Detect which cell encompasses the target text, then output its (x, y) center coordinate. 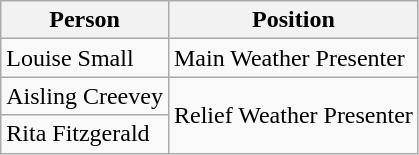
Rita Fitzgerald (85, 134)
Main Weather Presenter (293, 58)
Relief Weather Presenter (293, 115)
Louise Small (85, 58)
Person (85, 20)
Aisling Creevey (85, 96)
Position (293, 20)
